Determine the (x, y) coordinate at the center of the cell enclosing the given text.  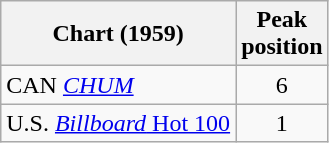
Chart (1959) (118, 34)
CAN CHUM (118, 85)
6 (282, 85)
U.S. Billboard Hot 100 (118, 123)
Peakposition (282, 34)
1 (282, 123)
